Pinpoint the cell where the given text exists, returning its (X, Y) midpoint coordinate. 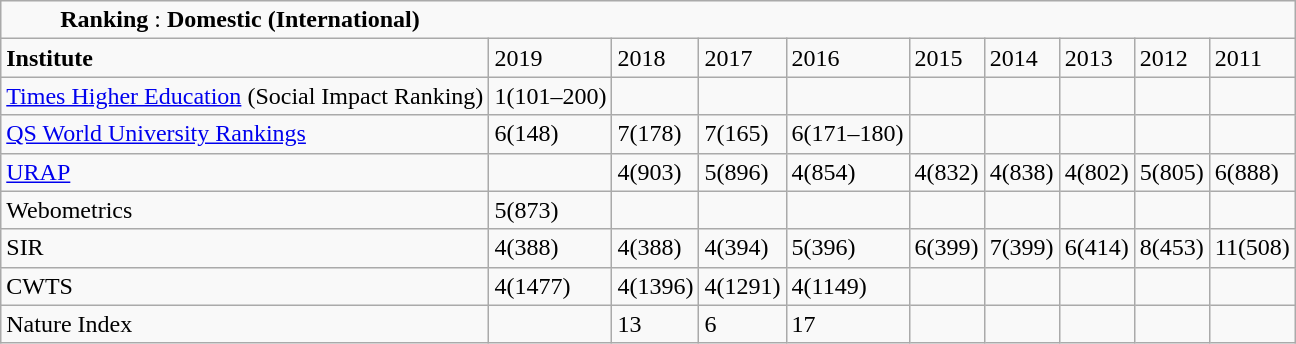
2016 (848, 58)
4(854) (848, 172)
4(832) (946, 172)
4(838) (1022, 172)
4(1149) (848, 286)
4(1396) (656, 286)
2017 (742, 58)
1(101–200) (550, 96)
2014 (1022, 58)
Institute (245, 58)
2013 (1096, 58)
2019 (550, 58)
4(802) (1096, 172)
CWTS (245, 286)
4(394) (742, 248)
8(453) (1172, 248)
2011 (1252, 58)
6(888) (1252, 172)
7(165) (742, 134)
6(148) (550, 134)
2015 (946, 58)
11(508) (1252, 248)
4(903) (656, 172)
6(171–180) (848, 134)
5(396) (848, 248)
6(399) (946, 248)
5(805) (1172, 172)
QS World University Rankings (245, 134)
7(399) (1022, 248)
Nature Index (245, 324)
6 (742, 324)
Webometrics (245, 210)
URAP (245, 172)
7(178) (656, 134)
2018 (656, 58)
13 (656, 324)
Ranking : Domestic (International) (648, 20)
SIR (245, 248)
Times Higher Education (Social Impact Ranking) (245, 96)
5(873) (550, 210)
4(1477) (550, 286)
2012 (1172, 58)
17 (848, 324)
6(414) (1096, 248)
5(896) (742, 172)
4(1291) (742, 286)
